For the text-containing cell, return its midpoint in (X, Y) coordinate format. 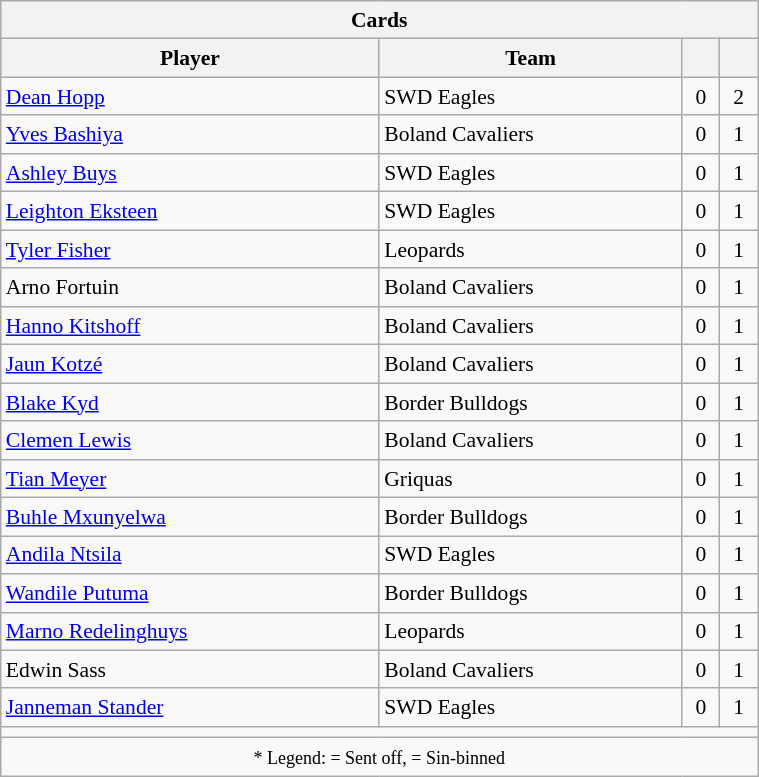
Edwin Sass (190, 670)
Dean Hopp (190, 97)
Andila Ntsila (190, 555)
Wandile Putuma (190, 593)
Buhle Mxunyelwa (190, 517)
Jaun Kotzé (190, 364)
Player (190, 58)
* Legend: = Sent off, = Sin-binned (380, 757)
Yves Bashiya (190, 135)
Ashley Buys (190, 173)
Cards (380, 20)
Team (530, 58)
Tyler Fisher (190, 249)
Clemen Lewis (190, 440)
Janneman Stander (190, 708)
2 (739, 97)
Hanno Kitshoff (190, 326)
Griquas (530, 479)
Blake Kyd (190, 402)
Marno Redelinghuys (190, 631)
Tian Meyer (190, 479)
Leighton Eksteen (190, 211)
Arno Fortuin (190, 288)
